Output the [x, y] coordinate of the center of the cell containing the given text.  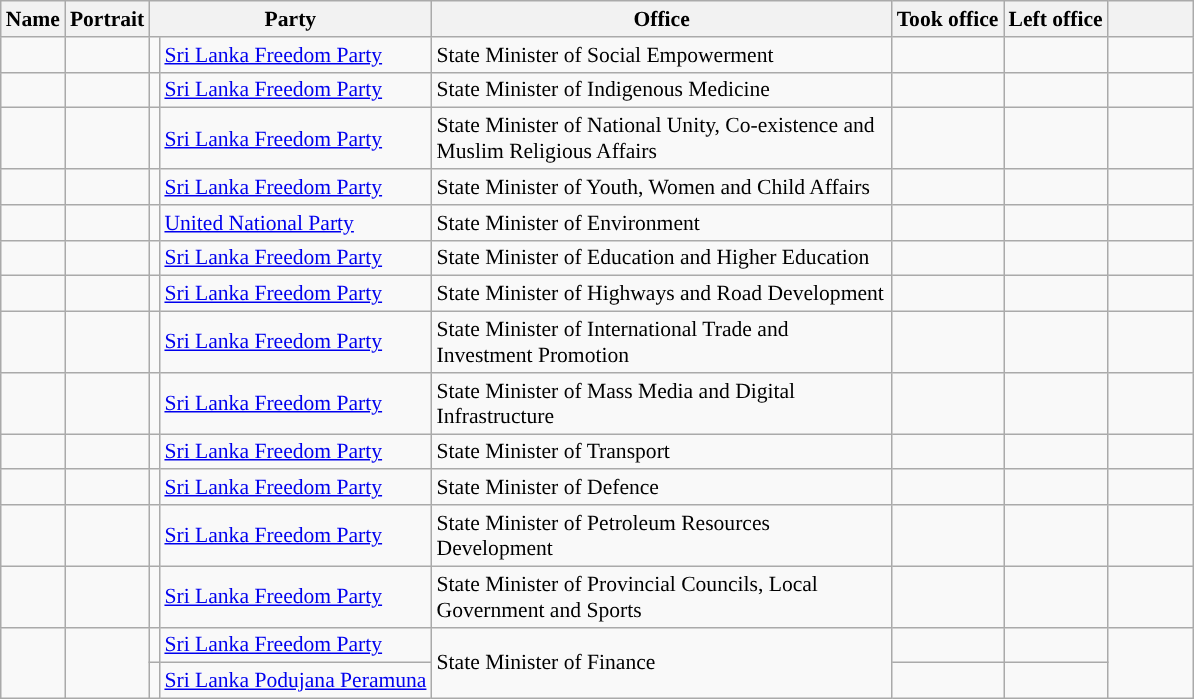
State Minister of Social Empowerment [662, 55]
State Minister of Environment [662, 223]
State Minister of Defence [662, 488]
State Minister of Provincial Councils, Local Government and Sports [662, 596]
State Minister of Highways and Road Development [662, 294]
United National Party [295, 223]
State Minister of Education and Higher Education [662, 258]
Name [33, 19]
Took office [948, 19]
State Minister of Transport [662, 452]
State Minister of Mass Media and Digital Infrastructure [662, 404]
Party [290, 19]
State Minister of Finance [662, 662]
State Minister of International Trade and Investment Promotion [662, 342]
State Minister of Youth, Women and Child Affairs [662, 187]
Office [662, 19]
Left office [1056, 19]
State Minister of Petroleum Resources Development [662, 536]
State Minister of National Unity, Co-existence and Muslim Religious Affairs [662, 138]
Sri Lanka Podujana Peramuna [295, 681]
State Minister of Indigenous Medicine [662, 90]
Portrait [107, 19]
